Locate the cell with the specified text and output its [X, Y] center coordinate. 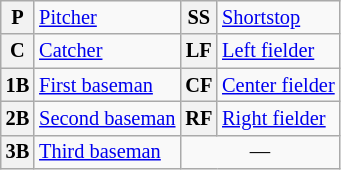
Second baseman [107, 118]
Shortstop [278, 17]
3B [18, 152]
CF [198, 85]
1B [18, 85]
RF [198, 118]
— [260, 152]
LF [198, 51]
2B [18, 118]
First baseman [107, 85]
Left fielder [278, 51]
Pitcher [107, 17]
Catcher [107, 51]
P [18, 17]
SS [198, 17]
Right fielder [278, 118]
Third baseman [107, 152]
Center fielder [278, 85]
C [18, 51]
